Capture the cell that displays the provided text and extract its (X, Y) central coordinate. 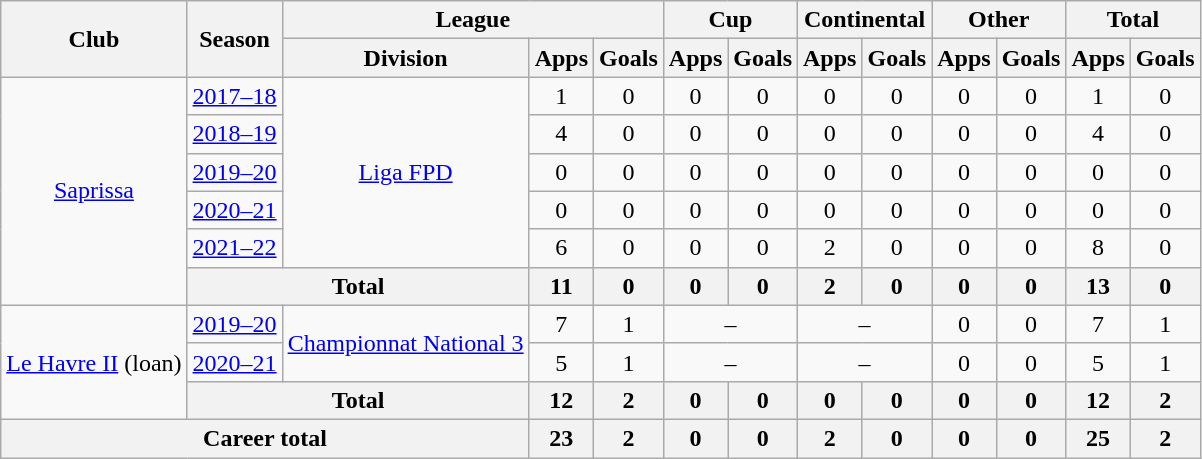
Season (234, 39)
Championnat National 3 (406, 343)
23 (561, 438)
Le Havre II (loan) (94, 362)
6 (561, 248)
2018–19 (234, 134)
Continental (865, 20)
Saprissa (94, 191)
Division (406, 58)
Other (999, 20)
11 (561, 286)
2021–22 (234, 248)
Club (94, 39)
25 (1098, 438)
Liga FPD (406, 172)
Career total (265, 438)
League (472, 20)
Cup (730, 20)
2017–18 (234, 96)
13 (1098, 286)
8 (1098, 248)
